Search for the cell housing the specified text and yield its (x, y) center coordinate. 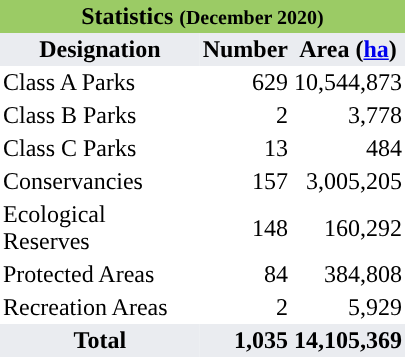
84 (246, 274)
Class A Parks (100, 82)
Conservancies (100, 182)
160,292 (348, 228)
13 (246, 148)
Class B Parks (100, 116)
3,778 (348, 116)
Class C Parks (100, 148)
Area (ha) (348, 50)
Total (100, 340)
1,035 (246, 340)
3,005,205 (348, 182)
14,105,369 (348, 340)
5,929 (348, 308)
Ecological Reserves (100, 228)
484 (348, 148)
Number (246, 50)
629 (246, 82)
148 (246, 228)
Statistics (December 2020) (202, 16)
384,808 (348, 274)
Designation (100, 50)
10,544,873 (348, 82)
Recreation Areas (100, 308)
Protected Areas (100, 274)
157 (246, 182)
